Output the (X, Y) coordinate of the center of the cell containing the given text.  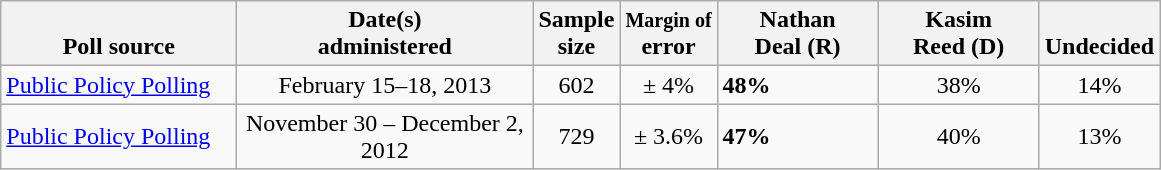
± 4% (668, 85)
40% (958, 136)
13% (1099, 136)
47% (798, 136)
602 (576, 85)
NathanDeal (R) (798, 34)
729 (576, 136)
Undecided (1099, 34)
48% (798, 85)
November 30 – December 2, 2012 (385, 136)
Margin oferror (668, 34)
February 15–18, 2013 (385, 85)
38% (958, 85)
± 3.6% (668, 136)
14% (1099, 85)
Date(s)administered (385, 34)
Samplesize (576, 34)
Poll source (119, 34)
KasimReed (D) (958, 34)
